Return (x, y) of the center of cell containing provided text 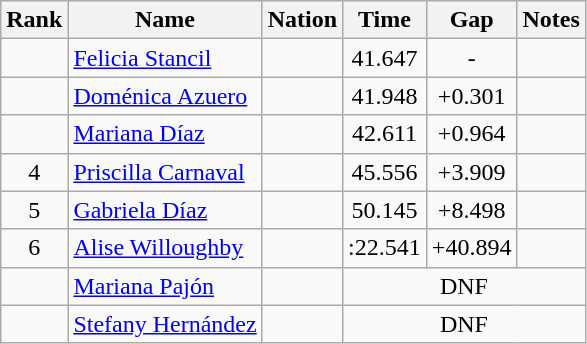
+0.301 (472, 96)
:22.541 (385, 248)
+8.498 (472, 210)
- (472, 58)
5 (34, 210)
Notes (551, 20)
42.611 (385, 134)
+0.964 (472, 134)
Nation (302, 20)
Mariana Pajón (165, 286)
Rank (34, 20)
Name (165, 20)
Mariana Díaz (165, 134)
Gap (472, 20)
Doménica Azuero (165, 96)
45.556 (385, 172)
+40.894 (472, 248)
41.948 (385, 96)
Priscilla Carnaval (165, 172)
Gabriela Díaz (165, 210)
41.647 (385, 58)
+3.909 (472, 172)
4 (34, 172)
50.145 (385, 210)
6 (34, 248)
Time (385, 20)
Stefany Hernández (165, 324)
Felicia Stancil (165, 58)
Alise Willoughby (165, 248)
